Identify which cell holds the provided text, then report its (X, Y) central coordinate. 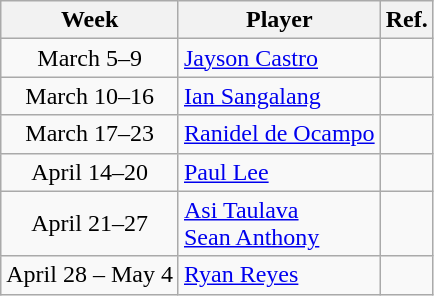
March 10–16 (90, 96)
Jayson Castro (279, 58)
April 14–20 (90, 172)
March 5–9 (90, 58)
April 28 – May 4 (90, 275)
Paul Lee (279, 172)
Ranidel de Ocampo (279, 134)
Ryan Reyes (279, 275)
Ref. (406, 20)
March 17–23 (90, 134)
Ian Sangalang (279, 96)
Asi Taulava Sean Anthony (279, 224)
April 21–27 (90, 224)
Player (279, 20)
Week (90, 20)
